Provide the (X, Y) coordinate of the cell's center where the given text is located.  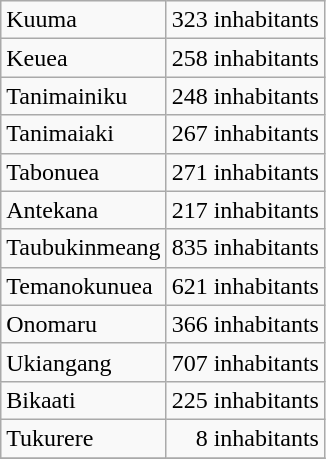
Onomaru (84, 324)
621 inhabitants (245, 286)
Taubukinmeang (84, 248)
366 inhabitants (245, 324)
323 inhabitants (245, 20)
707 inhabitants (245, 362)
217 inhabitants (245, 210)
248 inhabitants (245, 96)
267 inhabitants (245, 134)
Keuea (84, 58)
Ukiangang (84, 362)
Tukurere (84, 438)
8 inhabitants (245, 438)
258 inhabitants (245, 58)
Kuuma (84, 20)
Tabonuea (84, 172)
835 inhabitants (245, 248)
Tanimainiku (84, 96)
Temanokunuea (84, 286)
Bikaati (84, 400)
271 inhabitants (245, 172)
225 inhabitants (245, 400)
Antekana (84, 210)
Tanimaiaki (84, 134)
